For the text-containing cell, return its midpoint in [x, y] coordinate format. 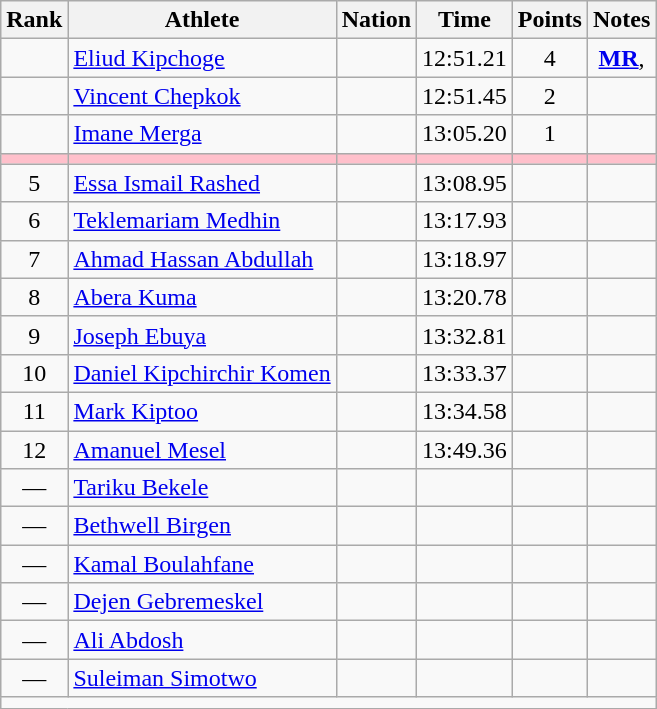
MR, [621, 58]
Daniel Kipchirchir Komen [202, 373]
13:18.97 [465, 259]
Vincent Chepkok [202, 96]
12:51.21 [465, 58]
12 [34, 449]
13:49.36 [465, 449]
Nation [376, 20]
Amanuel Mesel [202, 449]
11 [34, 411]
13:33.37 [465, 373]
2 [550, 96]
Tariku Bekele [202, 488]
Athlete [202, 20]
5 [34, 183]
Rank [34, 20]
Time [465, 20]
Essa Ismail Rashed [202, 183]
13:05.20 [465, 134]
13:17.93 [465, 221]
Joseph Ebuya [202, 335]
10 [34, 373]
Points [550, 20]
Teklemariam Medhin [202, 221]
Ahmad Hassan Abdullah [202, 259]
13:08.95 [465, 183]
1 [550, 134]
12:51.45 [465, 96]
Abera Kuma [202, 297]
Suleiman Simotwo [202, 678]
Bethwell Birgen [202, 526]
Mark Kiptoo [202, 411]
6 [34, 221]
Notes [621, 20]
13:34.58 [465, 411]
Eliud Kipchoge [202, 58]
Dejen Gebremeskel [202, 602]
13:20.78 [465, 297]
7 [34, 259]
Kamal Boulahfane [202, 564]
4 [550, 58]
Imane Merga [202, 134]
9 [34, 335]
Ali Abdosh [202, 640]
8 [34, 297]
13:32.81 [465, 335]
